Locate the cell with the specified text and output its (x, y) center coordinate. 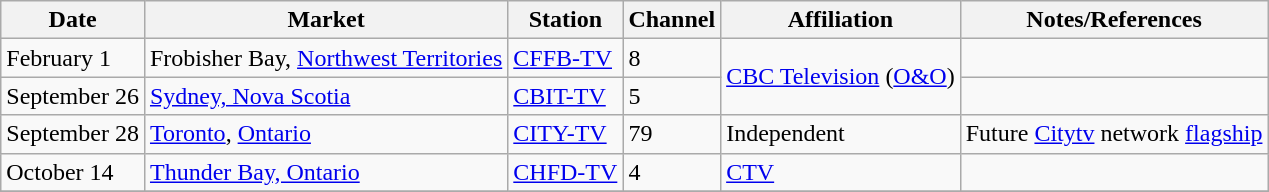
Station (566, 20)
Channel (672, 20)
Sydney, Nova Scotia (326, 96)
October 14 (73, 172)
5 (672, 96)
Future Citytv network flagship (1114, 134)
79 (672, 134)
4 (672, 172)
Date (73, 20)
CTV (841, 172)
September 28 (73, 134)
CBIT-TV (566, 96)
Frobisher Bay, Northwest Territories (326, 58)
Market (326, 20)
8 (672, 58)
CITY-TV (566, 134)
September 26 (73, 96)
CHFD-TV (566, 172)
February 1 (73, 58)
Toronto, Ontario (326, 134)
Affiliation (841, 20)
CBC Television (O&O) (841, 77)
Independent (841, 134)
Thunder Bay, Ontario (326, 172)
CFFB-TV (566, 58)
Notes/References (1114, 20)
